Provide the (X, Y) coordinate of the cell's center where the given text is located.  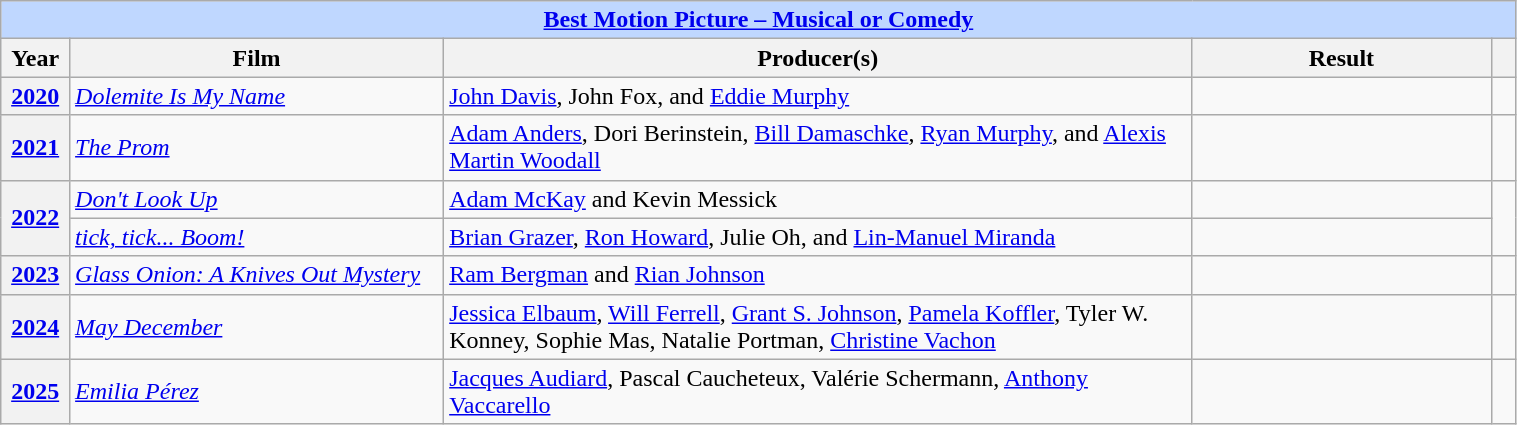
Jacques Audiard, Pascal Caucheteux, Valérie Schermann, Anthony Vaccarello (818, 392)
May December (257, 326)
Result (1342, 58)
John Davis, John Fox, and Eddie Murphy (818, 96)
Glass Onion: A Knives Out Mystery (257, 275)
Emilia Pérez (257, 392)
Adam Anders, Dori Berinstein, Bill Damaschke, Ryan Murphy, and Alexis Martin Woodall (818, 148)
2020 (36, 96)
Best Motion Picture – Musical or Comedy (758, 20)
Film (257, 58)
2024 (36, 326)
tick, tick... Boom! (257, 237)
Jessica Elbaum, Will Ferrell, Grant S. Johnson, Pamela Koffler, Tyler W. Konney, Sophie Mas, Natalie Portman, Christine Vachon (818, 326)
Year (36, 58)
2023 (36, 275)
2022 (36, 218)
Don't Look Up (257, 199)
The Prom (257, 148)
Brian Grazer, Ron Howard, Julie Oh, and Lin-Manuel Miranda (818, 237)
Adam McKay and Kevin Messick (818, 199)
Dolemite Is My Name (257, 96)
Producer(s) (818, 58)
Ram Bergman and Rian Johnson (818, 275)
2025 (36, 392)
2021 (36, 148)
